Extract the [X, Y] coordinate from the center of the cell holding the provided text.  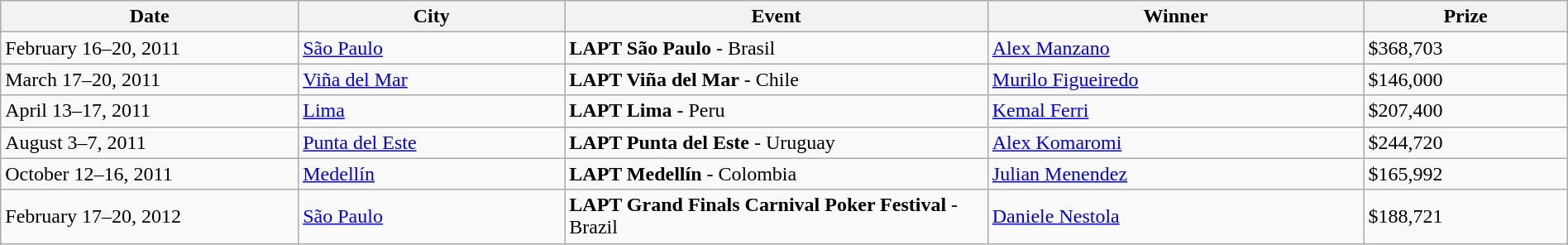
Event [777, 17]
Daniele Nestola [1176, 217]
LAPT Lima - Peru [777, 111]
April 13–17, 2011 [150, 111]
October 12–16, 2011 [150, 174]
Prize [1465, 17]
LAPT Viña del Mar - Chile [777, 79]
Lima [432, 111]
Alex Manzano [1176, 48]
$165,992 [1465, 174]
Alex Komaromi [1176, 142]
Date [150, 17]
LAPT São Paulo - Brasil [777, 48]
Punta del Este [432, 142]
LAPT Punta del Este - Uruguay [777, 142]
LAPT Medellín - Colombia [777, 174]
Murilo Figueiredo [1176, 79]
LAPT Grand Finals Carnival Poker Festival - Brazil [777, 217]
August 3–7, 2011 [150, 142]
Kemal Ferri [1176, 111]
$146,000 [1465, 79]
$188,721 [1465, 217]
March 17–20, 2011 [150, 79]
$244,720 [1465, 142]
Julian Menendez [1176, 174]
$368,703 [1465, 48]
$207,400 [1465, 111]
City [432, 17]
Winner [1176, 17]
Medellín [432, 174]
Viña del Mar [432, 79]
February 17–20, 2012 [150, 217]
February 16–20, 2011 [150, 48]
